Return (X, Y) of the center of cell containing provided text 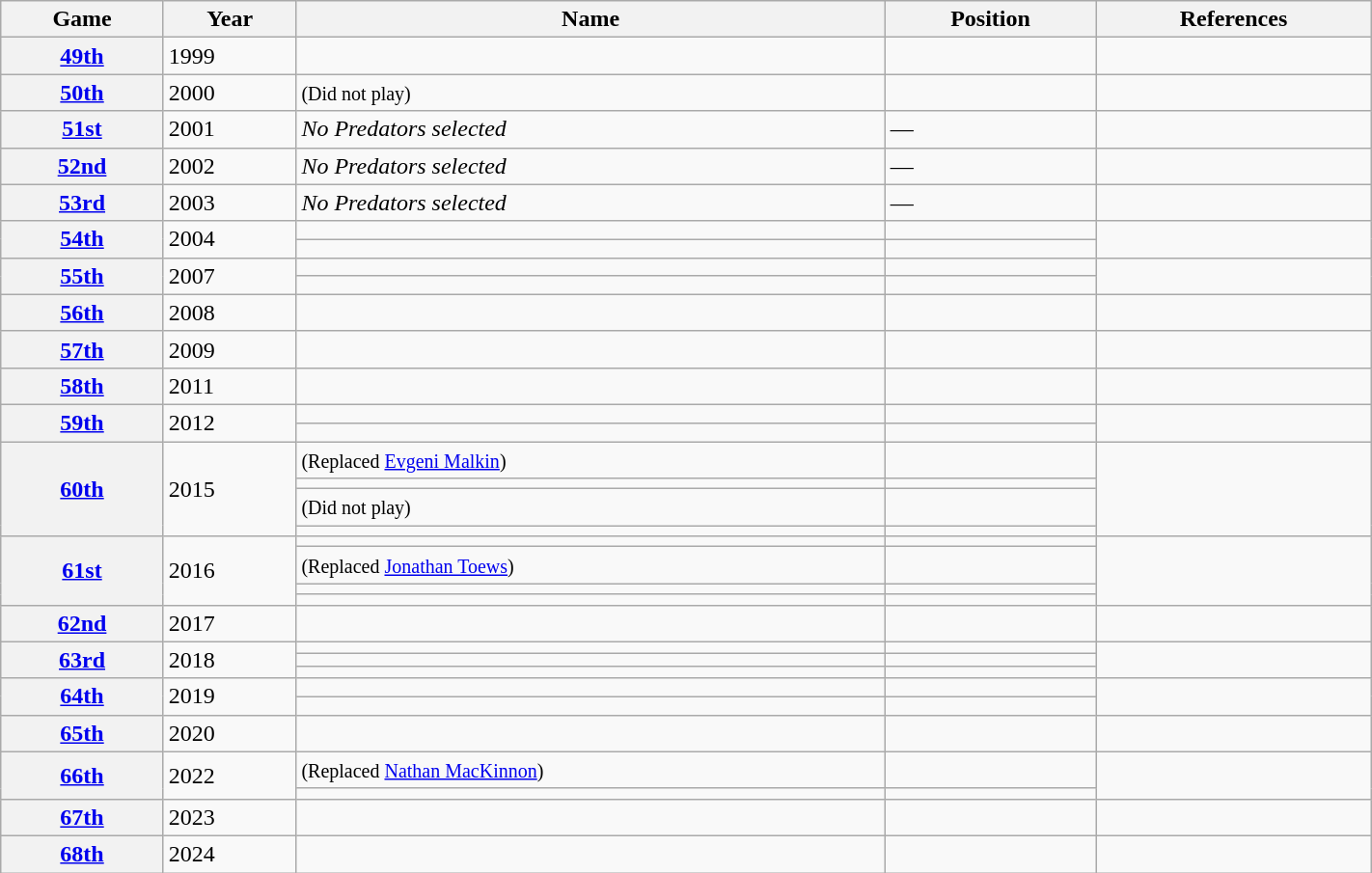
52nd (83, 166)
2018 (230, 660)
References (1234, 19)
2017 (230, 623)
2020 (230, 733)
68th (83, 854)
2023 (230, 817)
56th (83, 313)
57th (83, 349)
2019 (230, 696)
2007 (230, 276)
Position (990, 19)
66th (83, 776)
67th (83, 817)
51st (83, 129)
50th (83, 93)
64th (83, 696)
62nd (83, 623)
2016 (230, 571)
2024 (230, 854)
Name (590, 19)
2003 (230, 203)
Game (83, 19)
60th (83, 489)
2000 (230, 93)
Year (230, 19)
(Replaced Nathan MacKinnon) (590, 770)
49th (83, 56)
58th (83, 386)
2001 (230, 129)
2009 (230, 349)
2004 (230, 239)
(Replaced Jonathan Toews) (590, 565)
55th (83, 276)
59th (83, 423)
2015 (230, 489)
2011 (230, 386)
63rd (83, 660)
54th (83, 239)
2022 (230, 776)
2012 (230, 423)
2002 (230, 166)
(Replaced Evgeni Malkin) (590, 460)
2008 (230, 313)
53rd (83, 203)
65th (83, 733)
61st (83, 571)
1999 (230, 56)
